Find where the given text appears and provide that cell's center as [X, Y] coordinate. 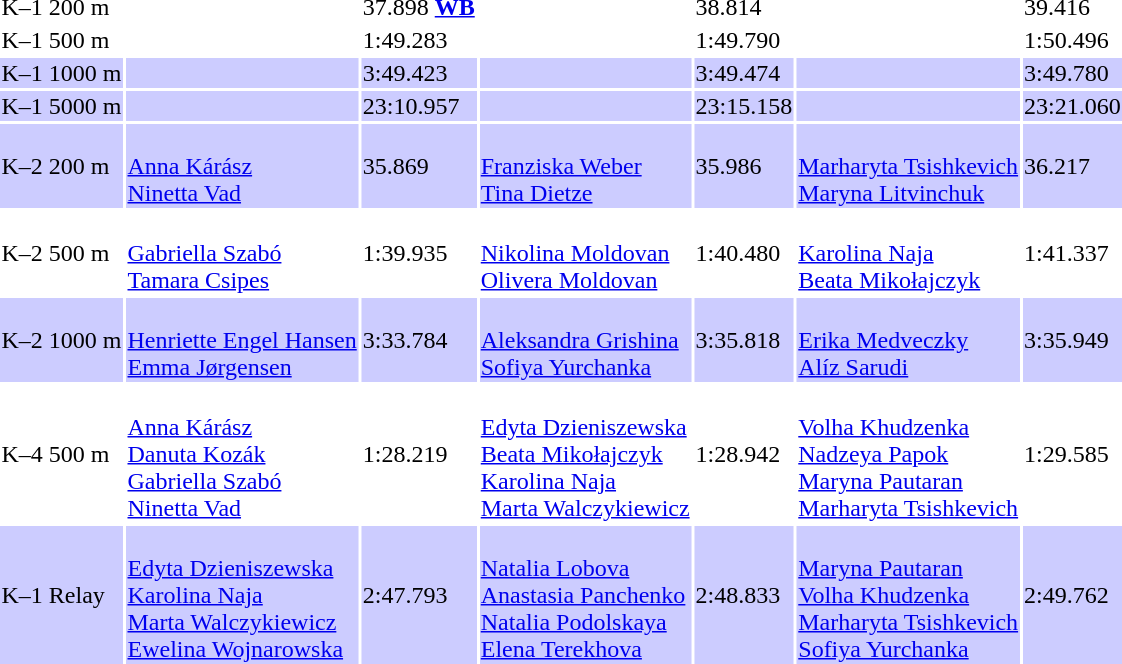
1:49.790 [744, 40]
Aleksandra GrishinaSofiya Yurchanka [585, 340]
3:35.818 [744, 340]
Henriette Engel HansenEmma Jørgensen [242, 340]
Edyta DzieniszewskaBeata MikołajczykKarolina NajaMarta Walczykiewicz [585, 454]
Maryna PautaranVolha KhudzenkaMarharyta TsishkevichSofiya Yurchanka [908, 595]
23:15.158 [744, 106]
1:40.480 [744, 253]
K–1 Relay [62, 595]
K–4 500 m [62, 454]
3:49.423 [418, 73]
Franziska WeberTina Dietze [585, 166]
3:33.784 [418, 340]
2:47.793 [418, 595]
1:39.935 [418, 253]
Anna KárászDanuta KozákGabriella SzabóNinetta Vad [242, 454]
Karolina NajaBeata Mikołajczyk [908, 253]
K–2 1000 m [62, 340]
1:28.219 [418, 454]
Volha KhudzenkaNadzeya PapokMaryna PautaranMarharyta Tsishkevich [908, 454]
1:28.942 [744, 454]
Edyta DzieniszewskaKarolina NajaMarta WalczykiewiczEwelina Wojnarowska [242, 595]
Marharyta TsishkevichMaryna Litvinchuk [908, 166]
2:48.833 [744, 595]
K–2 500 m [62, 253]
K–1 5000 m [62, 106]
K–1 500 m [62, 40]
1:49.283 [418, 40]
35.869 [418, 166]
Anna KárászNinetta Vad [242, 166]
35.986 [744, 166]
Erika MedveczkyAlíz Sarudi [908, 340]
23:10.957 [418, 106]
Nikolina MoldovanOlivera Moldovan [585, 253]
Natalia LobovaAnastasia PanchenkoNatalia PodolskayaElena Terekhova [585, 595]
K–2 200 m [62, 166]
Gabriella SzabóTamara Csipes [242, 253]
K–1 1000 m [62, 73]
3:49.474 [744, 73]
